Return the [X, Y] coordinate for the center point of the cell that contains the specified text.  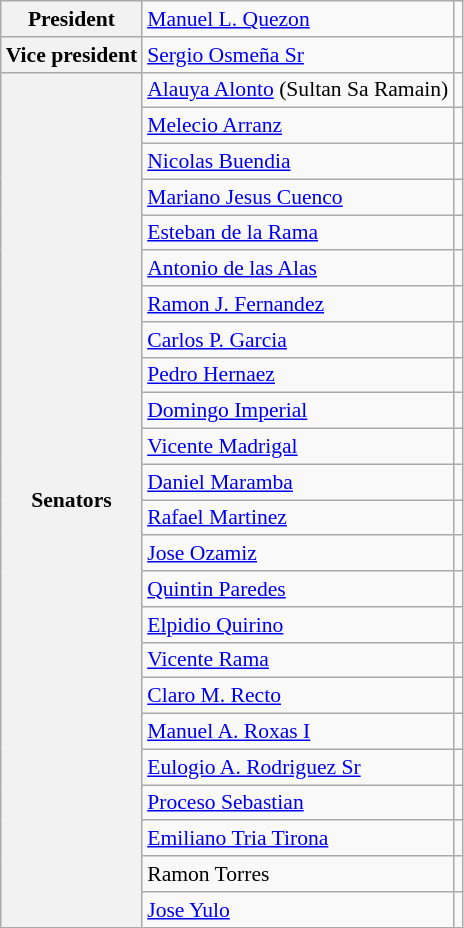
Quintin Paredes [298, 589]
Jose Yulo [298, 910]
Antonio de las Alas [298, 269]
Sergio Osmeña Sr [298, 55]
Manuel A. Roxas I [298, 732]
Daniel Maramba [298, 482]
Esteban de la Rama [298, 233]
Proceso Sebastian [298, 803]
Domingo Imperial [298, 411]
Ramon Torres [298, 874]
Senators [72, 500]
Vice president [72, 55]
Claro M. Recto [298, 696]
President [72, 19]
Vicente Madrigal [298, 447]
Jose Ozamiz [298, 554]
Nicolas Buendia [298, 162]
Vicente Rama [298, 660]
Melecio Arranz [298, 126]
Elpidio Quirino [298, 625]
Carlos P. Garcia [298, 340]
Rafael Martinez [298, 518]
Alauya Alonto (Sultan Sa Ramain) [298, 90]
Ramon J. Fernandez [298, 304]
Manuel L. Quezon [298, 19]
Emiliano Tria Tirona [298, 839]
Eulogio A. Rodriguez Sr [298, 767]
Pedro Hernaez [298, 375]
Mariano Jesus Cuenco [298, 197]
